Locate the cell with the specified text and output its [x, y] center coordinate. 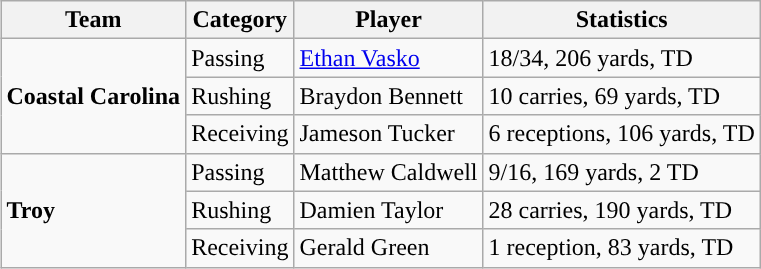
Damien Taylor [388, 210]
Matthew Caldwell [388, 172]
28 carries, 190 yards, TD [622, 210]
Braydon Bennett [388, 96]
1 reception, 83 yards, TD [622, 248]
Troy [94, 210]
Coastal Carolina [94, 96]
Ethan Vasko [388, 58]
Player [388, 20]
10 carries, 69 yards, TD [622, 96]
9/16, 169 yards, 2 TD [622, 172]
Gerald Green [388, 248]
Team [94, 20]
Category [240, 20]
6 receptions, 106 yards, TD [622, 134]
Jameson Tucker [388, 134]
Statistics [622, 20]
18/34, 206 yards, TD [622, 58]
